Identify which cell holds the provided text, then report its [x, y] central coordinate. 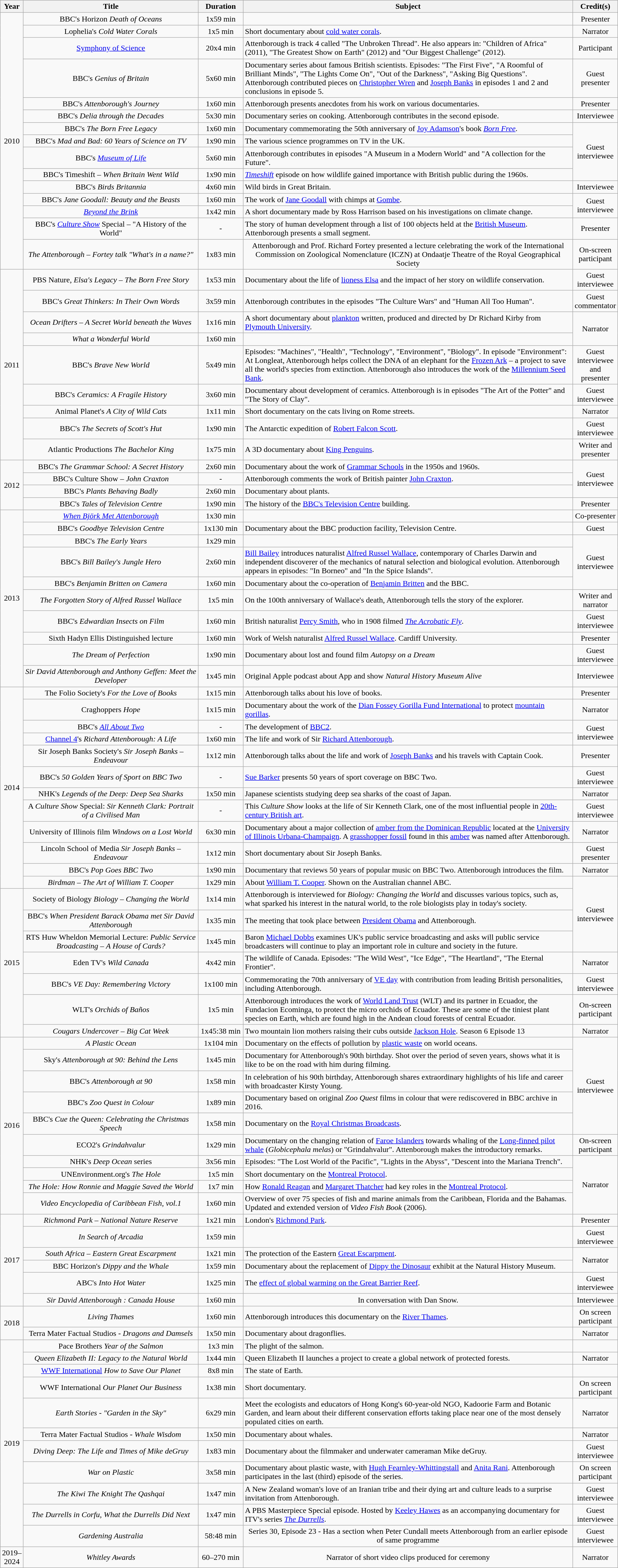
Attenborough contributes in the episodes "The Culture Wars" and "Human All Too Human". [408, 301]
Wild birds in Great Britain. [408, 187]
BBC's Birds Britannia [111, 187]
BBC's When President Barack Obama met Sir David Attenborough [111, 920]
Short documentary about cold water corals. [408, 31]
Attenborough presents anecdotes from his work on various documentaries. [408, 104]
1x104 min [221, 1043]
Narrator of short video clips produced for ceremony [408, 1557]
UNEnvironment.org's The Hole [111, 1174]
2012 [12, 485]
Guest [596, 529]
Lincoln School of Media Sir Joseph Banks – Endeavour [111, 853]
The Kiwi The Knight The Qashqai [111, 1493]
Cougars Undercover – Big Cat Week [111, 1031]
Documentary series on cooking. Attenborough contributes in the second episode. [408, 116]
The various science programmes on TV in the UK. [408, 141]
The work of Jane Goodall with chimps at Gombe. [408, 199]
A 3D documentary about King Penguins. [408, 449]
Craghoppers Hope [111, 709]
Timeshift episode on how wildlife gained importance with British public during the 1960s. [408, 174]
Diving Deep: The Life and Times of Mike deGruy [111, 1451]
ECO2's Grindahvalur [111, 1145]
Documentary about the life of lioness Elsa and the impact of her story on wildlife conservation. [408, 280]
The effect of global warming on the Great Barrier Reef. [408, 1283]
Japanese scientists studying deep sea sharks of the coast of Japan. [408, 794]
BBC's Timeshift – When Britain Went Wild [111, 174]
Participant [596, 48]
BBC's Plants Behaving Badly [111, 491]
Original Apple podcast about App and show Natural History Museum Alive [408, 676]
The Antarctic expedition of Robert Falcon Scott. [408, 428]
Symphony of Science [111, 48]
2019 [12, 1443]
Sixth Hadyn Ellis Distinguished lecture [111, 638]
BBC's All About Two [111, 726]
Writer and narrator [596, 600]
This Culture Show looks at the life of Sir Kenneth Clark, one of the most influential people in 20th-century British art. [408, 811]
BBC's 50 Golden Years of Sport on BBC Two [111, 777]
University of Illinois film Windows on a Lost World [111, 832]
6x29 min [221, 1413]
Duration [221, 7]
A short documentary made by Ross Harrison based on his investigations on climate change. [408, 212]
2018 [12, 1322]
3x56 min [221, 1162]
British naturalist Percy Smith, who in 1908 filmed The Acrobatic Fly. [408, 621]
A Plastic Ocean [111, 1043]
The Folio Society's For the Love of Books [111, 693]
3x59 min [221, 301]
Sir Joseph Banks Society's Sir Joseph Banks – Endeavour [111, 756]
Lophelia's Cold Water Corals [111, 31]
Richmond Park – National Nature Reserve [111, 1220]
1x89 min [221, 1103]
BBC's The Early Years [111, 541]
Two mountain lion mothers raising their cubs outside Jackson Hole. Season 6 Episode 13 [408, 1031]
Society of Biology Biology – Changing the World [111, 899]
South Africa – Eastern Great Escarpment [111, 1254]
Documentary on the Royal Christmas Broadcasts. [408, 1124]
Documentary commemorating the 50th anniversary of Joy Adamson's book Born Free. [408, 128]
Attenborough talks about his love of books. [408, 693]
1x14 min [221, 899]
NHK's Deep Ocean series [111, 1162]
A New Zealand woman's love of an Iranian tribe and their dying art and culture leads to a surprise invitation from Attenborough. [408, 1493]
Pace Brothers Year of the Salmon [111, 1346]
Documentary based on original Zoo Quest films in colour that were rediscovered in BBC archive in 2016. [408, 1103]
The development of BBC2. [408, 726]
BBC's Benjamin Britten on Camera [111, 583]
1x25 min [221, 1283]
Documentary about lost and found film Autopsy on a Dream [408, 655]
1x45:38 min [221, 1031]
What a Wonderful World [111, 339]
Living Thames [111, 1317]
Commemorating the 70th anniversary of VE day with contribution from leading British personalities, including Attenborough. [408, 984]
Sir David Attenborough and Anthony Geffen: Meet the Developer [111, 676]
The wildlife of Canada. Episodes: "The Wild West", "Ice Edge", "The Heartland", "The Eternal Frontier". [408, 963]
Documentary about the BBC production facility, Television Centre. [408, 529]
War on Plastic [111, 1472]
2014 [12, 788]
Terra Mater Factual Studios - Whale Wisdom [111, 1434]
BBC's Delia through the Decades [111, 116]
The story of human development through a list of 100 objects held at the British Museum. Attenborough presents a small segment. [408, 229]
Attenborough contributes in episodes "A Museum in a Modern World" and "A collection for the Future". [408, 158]
Subject [408, 7]
Sky's Attenborough at 90: Behind the Lens [111, 1060]
In Search of Arcadia [111, 1237]
BBC's The Grammar School: A Secret History [111, 466]
The plight of the salmon. [408, 1346]
5x30 min [221, 116]
Attenborough introduces this documentary on the River Thames. [408, 1317]
Documentary about the work of Grammar Schools in the 1950s and 1960s. [408, 466]
BBC's Edwardian Insects on Film [111, 621]
The Forgotten Story of Alfred Russel Wallace [111, 600]
Work of Welsh naturalist Alfred Russel Wallace. Cardiff University. [408, 638]
1x7 min [221, 1187]
Video Encyclopedia of Caribbean Fish, vol.1 [111, 1203]
Guest commentator [596, 301]
2010 [12, 141]
Documentary that reviews 50 years of popular music on BBC Two. Attenborough introduces the film. [408, 870]
BBC's Culture Show – John Craxton [111, 479]
1x44 min [221, 1358]
BBC's Great Thinkers: In Their Own Words [111, 301]
BBC's Genius of Britain [111, 78]
Documentary about the filmmaker and underwater cameraman Mike deGruy. [408, 1451]
Year [12, 7]
6x30 min [221, 832]
The history of the BBC's Television Centre building. [408, 504]
Terra Mater Factual Studios - Dragons and Damsels [111, 1333]
BBC's Tales of Television Centre [111, 504]
1x11 min [221, 411]
Whitley Awards [111, 1557]
The meeting that took place between President Obama and Attenborough. [408, 920]
In conversation with Dan Snow. [408, 1300]
About William T. Cooper. Shown on the Australian channel ABC. [408, 882]
5x49 min [221, 365]
1x38 min [221, 1388]
Attenborough talks about the life and work of Joseph Banks and his travels with Captain Cook. [408, 756]
Documentary about development of ceramics. Attenborough is in episodes "The Art of the Potter" and "The Story of Clay". [408, 395]
BBC's Pop Goes BBC Two [111, 870]
Short documentary on the cats living on Rome streets. [408, 411]
BBC's Zoo Quest in Colour [111, 1103]
WWF International How to Save Our Planet [111, 1371]
WLT's Orchids of Baños [111, 1009]
8x8 min [221, 1371]
3x58 min [221, 1472]
Credit(s) [596, 7]
The protection of the Eastern Great Escarpment. [408, 1254]
Short documentary about Sir Joseph Banks. [408, 853]
When Björk Met Attenborough [111, 516]
Co-presenter [596, 516]
A Culture Show Special: Sir Kenneth Clark: Portrait of a Civilised Man [111, 811]
Documentary on the effects of pollution by plastic waste on world oceans. [408, 1043]
BBC's Ceramics: A Fragile History [111, 395]
1x42 min [221, 212]
How Ronald Reagan and Margaret Thatcher had key roles in the Montreal Protocol. [408, 1187]
BBC's Attenborough's Journey [111, 104]
A short documentary about plankton written, produced and directed by Dr Richard Kirby from Plymouth University. [408, 322]
BBC's VE Day: Remembering Victory [111, 984]
BBC's Horizon Death of Oceans [111, 19]
1x100 min [221, 984]
BBC's Cue the Queen: Celebrating the Christmas Speech [111, 1124]
2016 [12, 1126]
Channel 4's Richard Attenborough: A Life [111, 739]
1x75 min [221, 449]
Documentary about the work of the Dian Fossey Gorilla Fund International to protect mountain gorillas. [408, 709]
BBC's Museum of Life [111, 158]
Short documentary on the Montreal Protocol. [408, 1174]
Beyond the Brink [111, 212]
Documentary about the co-operation of Benjamin Britten and the BBC. [408, 583]
BBC's Goodbye Television Centre [111, 529]
NHK's Legends of the Deep: Deep Sea Sharks [111, 794]
Writer and presenter [596, 449]
1x35 min [221, 920]
Short documentary. [408, 1388]
The Hole: How Ronnie and Maggie Saved the World [111, 1187]
1x30 min [221, 516]
Documentary about dragonflies. [408, 1333]
Sue Barker presents 50 years of sport coverage on BBC Two. [408, 777]
ABC's Into Hot Water [111, 1283]
The Durrells in Corfu, What the Durrells Did Next [111, 1515]
Documentary about the replacement of Dippy the Dinosaur exhibit at the Natural History Museum. [408, 1266]
BBC Horizon's Dippy and the Whale [111, 1266]
Animal Planet's A City of Wild Cats [111, 411]
2019–2024 [12, 1557]
Documentary about whales. [408, 1434]
Title [111, 7]
The state of Earth. [408, 1371]
2013 [12, 599]
BBC's Jane Goodall: Beauty and the Beasts [111, 199]
PBS Nature, Elsa's Legacy – The Born Free Story [111, 280]
Earth Stories - "Garden in the Sky" [111, 1413]
A PBS Masterpiece Special episode. Hosted by Keeley Hawes as an accompanying documentary for ITV's series The Durrells. [408, 1515]
Episodes: "The Lost World of the Pacific", "Lights in the Abyss", "Descent into the Mariana Trench". [408, 1162]
Queen Elizabeth II: Legacy to the Natural World [111, 1358]
BBC's Bill Bailey's Jungle Hero [111, 562]
60–270 min [221, 1557]
Documentary about plants. [408, 491]
The life and work of Sir Richard Attenborough. [408, 739]
Sir David Attenborough : Canada House [111, 1300]
4x42 min [221, 963]
Birdman – The Art of William T. Cooper [111, 882]
BBC's Culture Show Special – "A History of the World" [111, 229]
2017 [12, 1260]
Queen Elizabeth II launches a project to create a global network of protected forests. [408, 1358]
Gardening Australia [111, 1536]
1x130 min [221, 529]
In celebration of his 90th birthday, Attenborough shares extraordinary highlights of his life and career with broadcaster Kirsty Young. [408, 1081]
4x60 min [221, 187]
2015 [12, 963]
London's Richmond Park. [408, 1220]
BBC's Brave New World [111, 365]
BBC's Attenborough at 90 [111, 1081]
Documentary for Attenborough's 90th birthday. Shot over the period of seven years, shows what it is like to be on the road with him during filming. [408, 1060]
WWF International Our Planet Our Business [111, 1388]
The Attenborough – Fortey talk "What's in a name?" [111, 254]
The Dream of Perfection [111, 655]
RTS Huw Wheldon Memorial Lecture: Public Service Broadcasting – A House of Cards? [111, 942]
Ocean Drifters – A Secret World beneath the Waves [111, 322]
1x16 min [221, 322]
2011 [12, 365]
3x60 min [221, 395]
Attenborough comments the work of British painter John Craxton. [408, 479]
58:48 min [221, 1536]
1x53 min [221, 280]
Guest interviewee and presenter [596, 365]
Series 30, Episode 23 - Has a section when Peter Cundall meets Attenborough from an earlier episode of same programme [408, 1536]
Eden TV's Wild Canada [111, 963]
BBC's Mad and Bad: 60 Years of Science on TV [111, 141]
1x3 min [221, 1346]
Atlantic Productions The Bachelor King [111, 449]
BBC's The Born Free Legacy [111, 128]
BBC's The Secrets of Scott's Hut [111, 428]
On the 100th anniversary of Wallace's death, Attenborough tells the story of the explorer. [408, 600]
20x4 min [221, 48]
